Provide the (X, Y) coordinate of the cell's center where the given text is located.  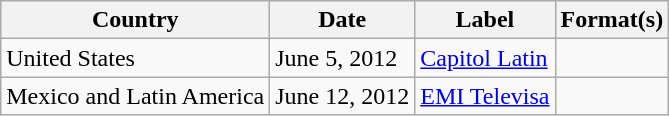
Date (342, 20)
June 5, 2012 (342, 58)
Format(s) (612, 20)
United States (136, 58)
Label (485, 20)
Capitol Latin (485, 58)
Mexico and Latin America (136, 96)
EMI Televisa (485, 96)
Country (136, 20)
June 12, 2012 (342, 96)
